Output the [x, y] coordinate of the center of the cell containing the given text.  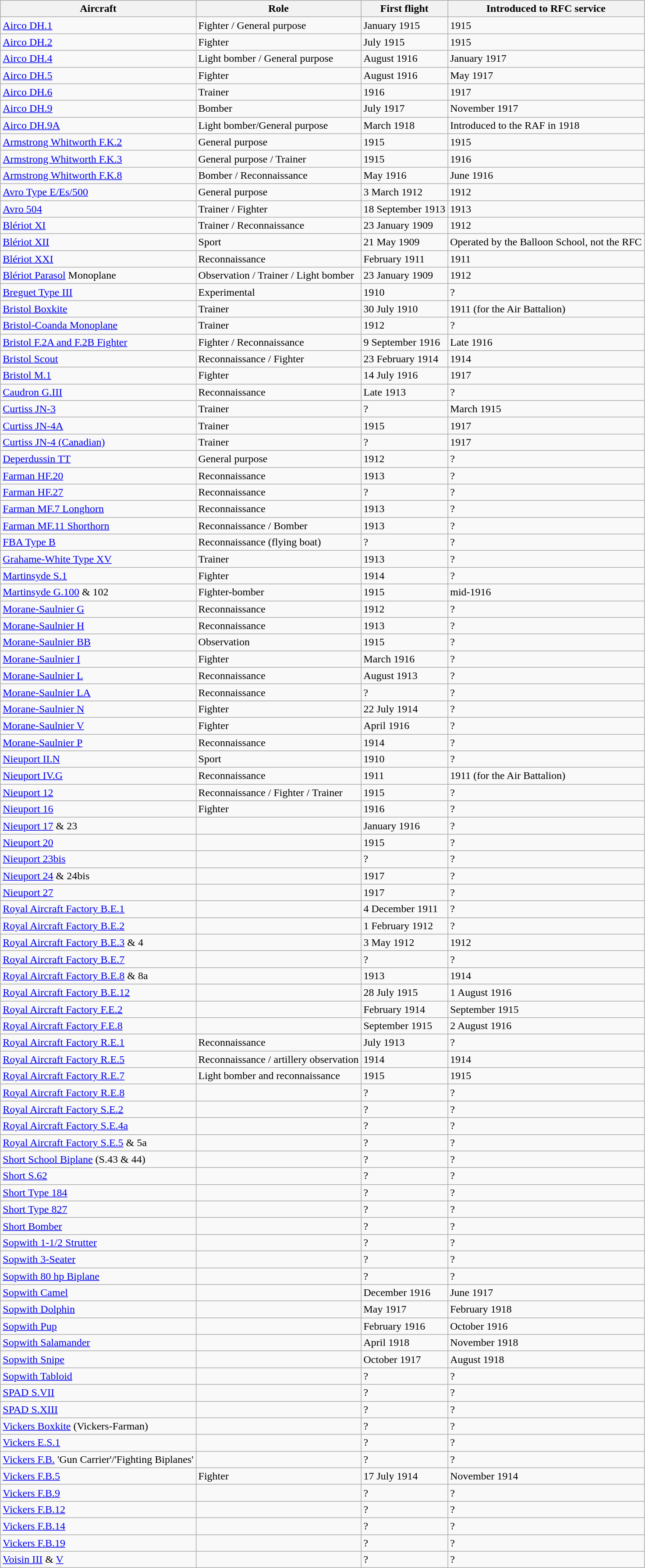
Vickers F.B.5 [98, 1476]
Sopwith Dolphin [98, 1310]
August 1918 [546, 1359]
Morane-Saulnier I [98, 659]
Morane-Saulnier N [98, 709]
February 1918 [546, 1310]
Nieuport IV.G [98, 776]
Bomber [279, 109]
17 July 1914 [404, 1476]
Curtiss JN-4 (Canadian) [98, 442]
Reconnaissance (flying boat) [279, 542]
Introduced to the RAF in 1918 [546, 125]
Light bomber and reconnaissance [279, 1076]
Reconnaissance / Fighter [279, 359]
Caudron G.III [98, 392]
Royal Aircraft Factory S.E.5 & 5a [98, 1143]
Vickers F.B.9 [98, 1493]
November 1914 [546, 1476]
Fighter / General purpose [279, 25]
Nieuport 16 [98, 809]
Airco DH.9A [98, 125]
Airco DH.9 [98, 109]
Morane-Saulnier P [98, 743]
June 1917 [546, 1293]
Morane-Saulnier V [98, 726]
Short Type 827 [98, 1209]
May 1916 [404, 175]
14 July 1916 [404, 375]
2 August 1916 [546, 1026]
Breguet Type III [98, 292]
1 February 1912 [404, 926]
Morane-Saulnier L [98, 676]
Morane-Saulnier LA [98, 692]
Short Type 184 [98, 1193]
Bomber / Reconnaissance [279, 175]
SPAD S.XIII [98, 1409]
1 August 1916 [546, 992]
Martinsyde G.100 & 102 [98, 592]
Role [279, 9]
July 1917 [404, 109]
28 July 1915 [404, 992]
Vickers F.B. 'Gun Carrier'/'Fighting Biplanes' [98, 1459]
April 1918 [404, 1343]
Blériot Parasol Monoplane [98, 276]
Sopwith Tabloid [98, 1376]
4 December 1911 [404, 909]
April 1916 [404, 726]
Blériot XXI [98, 259]
Sopwith 80 hp Biplane [98, 1276]
Bristol-Coanda Monoplane [98, 326]
Bristol F.2A and F.2B Fighter [98, 342]
Sopwith Salamander [98, 1343]
Royal Aircraft Factory B.E.8 & 8a [98, 976]
Aircraft [98, 9]
Nieuport 24 & 24bis [98, 876]
October 1917 [404, 1359]
Vickers F.B.14 [98, 1526]
Trainer / Reconnaissance [279, 226]
Late 1913 [404, 392]
Vickers Boxkite (Vickers-Farman) [98, 1426]
Reconnaissance / artillery observation [279, 1059]
mid-1916 [546, 592]
Farman MF.11 Shorthorn [98, 526]
Airco DH.5 [98, 75]
Nieuport 23bis [98, 859]
February 1914 [404, 1009]
SPAD S.VII [98, 1393]
21 May 1909 [404, 242]
Short School Biplane (S.43 & 44) [98, 1159]
Light bomber/General purpose [279, 125]
Curtiss JN-3 [98, 409]
Curtiss JN-4A [98, 425]
Deperdussin TT [98, 459]
Introduced to RFC service [546, 9]
Farman HF.27 [98, 492]
Bristol Boxkite [98, 309]
Morane-Saulnier G [98, 609]
Royal Aircraft Factory F.E.2 [98, 1009]
Late 1916 [546, 342]
November 1917 [546, 109]
January 1917 [546, 59]
Royal Aircraft Factory B.E.2 [98, 926]
Nieuport 27 [98, 892]
Voisin III & V [98, 1560]
Vickers F.B.19 [98, 1543]
Operated by the Balloon School, not the RFC [546, 242]
Short S.62 [98, 1176]
First flight [404, 9]
Airco DH.4 [98, 59]
Airco DH.2 [98, 42]
Sopwith Camel [98, 1293]
August 1913 [404, 676]
3 May 1912 [404, 942]
Avro 504 [98, 209]
3 March 1912 [404, 192]
Armstrong Whitworth F.K.3 [98, 159]
July 1913 [404, 1043]
Short Bomber [98, 1226]
Sopwith 3-Seater [98, 1259]
Airco DH.1 [98, 25]
Fighter-bomber [279, 592]
Martinsyde S.1 [98, 576]
Airco DH.6 [98, 92]
Farman HF.20 [98, 475]
Vickers E.S.1 [98, 1443]
Royal Aircraft Factory F.E.8 [98, 1026]
Experimental [279, 292]
General purpose / Trainer [279, 159]
Armstrong Whitworth F.K.8 [98, 175]
9 September 1916 [404, 342]
Nieuport 17 & 23 [98, 826]
30 July 1910 [404, 309]
Light bomber / General purpose [279, 59]
Morane-Saulnier BB [98, 642]
Observation / Trainer / Light bomber [279, 276]
December 1916 [404, 1293]
March 1915 [546, 409]
Royal Aircraft Factory B.E.12 [98, 992]
March 1918 [404, 125]
Avro Type E/Es/500 [98, 192]
Royal Aircraft Factory B.E.1 [98, 909]
Royal Aircraft Factory S.E.2 [98, 1109]
Royal Aircraft Factory B.E.3 & 4 [98, 942]
March 1916 [404, 659]
Blériot XI [98, 226]
January 1916 [404, 826]
23 February 1914 [404, 359]
June 1916 [546, 175]
Royal Aircraft Factory R.E.5 [98, 1059]
Fighter / Reconnaissance [279, 342]
February 1911 [404, 259]
January 1915 [404, 25]
Bristol Scout [98, 359]
Royal Aircraft Factory R.E.7 [98, 1076]
Nieuport 20 [98, 842]
July 1915 [404, 42]
February 1916 [404, 1326]
October 1916 [546, 1326]
22 July 1914 [404, 709]
FBA Type B [98, 542]
Blériot XII [98, 242]
Reconnaissance / Bomber [279, 526]
Grahame-White Type XV [98, 559]
Morane-Saulnier H [98, 626]
Farman MF.7 Longhorn [98, 509]
Observation [279, 642]
18 September 1913 [404, 209]
Sopwith 1-1/2 Strutter [98, 1242]
Nieuport 12 [98, 793]
Royal Aircraft Factory B.E.7 [98, 959]
Nieuport II.N [98, 759]
Sopwith Pup [98, 1326]
Trainer / Fighter [279, 209]
November 1918 [546, 1343]
Vickers F.B.12 [98, 1509]
Reconnaissance / Fighter / Trainer [279, 793]
Royal Aircraft Factory R.E.8 [98, 1093]
Armstrong Whitworth F.K.2 [98, 142]
Sopwith Snipe [98, 1359]
Royal Aircraft Factory R.E.1 [98, 1043]
Bristol M.1 [98, 375]
Royal Aircraft Factory S.E.4a [98, 1126]
